Identify which cell holds the provided text, then report its (X, Y) central coordinate. 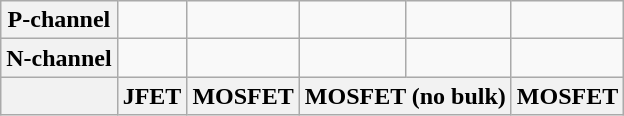
MOSFET (no bulk) (405, 96)
N-channel (59, 58)
JFET (152, 96)
P-channel (59, 20)
